From the cell containing the given text, extract its center point as [X, Y] coordinate. 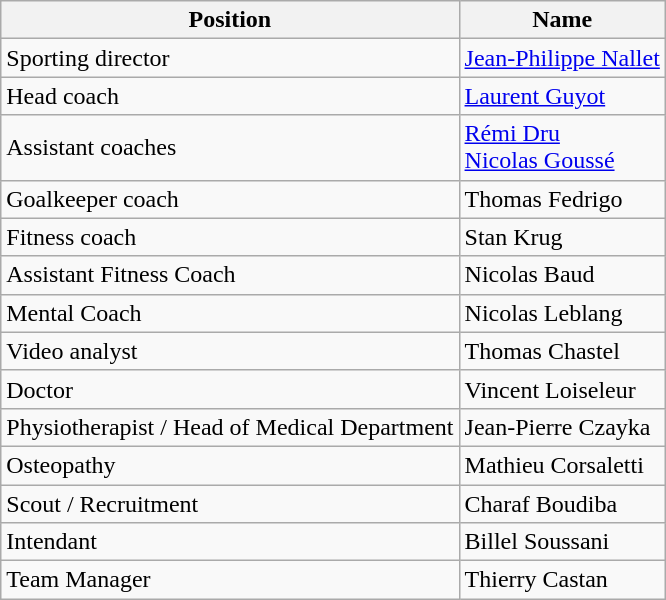
Rémi Dru Nicolas Goussé [562, 148]
Position [230, 20]
Video analyst [230, 351]
Physiotherapist / Head of Medical Department [230, 427]
Mental Coach [230, 313]
Laurent Guyot [562, 96]
Scout / Recruitment [230, 503]
Thomas Fedrigo [562, 199]
Head coach [230, 96]
Nicolas Leblang [562, 313]
Mathieu Corsaletti [562, 465]
Intendant [230, 542]
Stan Krug [562, 237]
Goalkeeper coach [230, 199]
Charaf Boudiba [562, 503]
Thomas Chastel [562, 351]
Nicolas Baud [562, 275]
Billel Soussani [562, 542]
Thierry Castan [562, 580]
Vincent Loiseleur [562, 389]
Jean-Pierre Czayka [562, 427]
Team Manager [230, 580]
Osteopathy [230, 465]
Name [562, 20]
Jean-Philippe Nallet [562, 58]
Assistant Fitness Coach [230, 275]
Fitness coach [230, 237]
Assistant coaches [230, 148]
Sporting director [230, 58]
Doctor [230, 389]
